From the cell containing the given text, extract its center point as (x, y) coordinate. 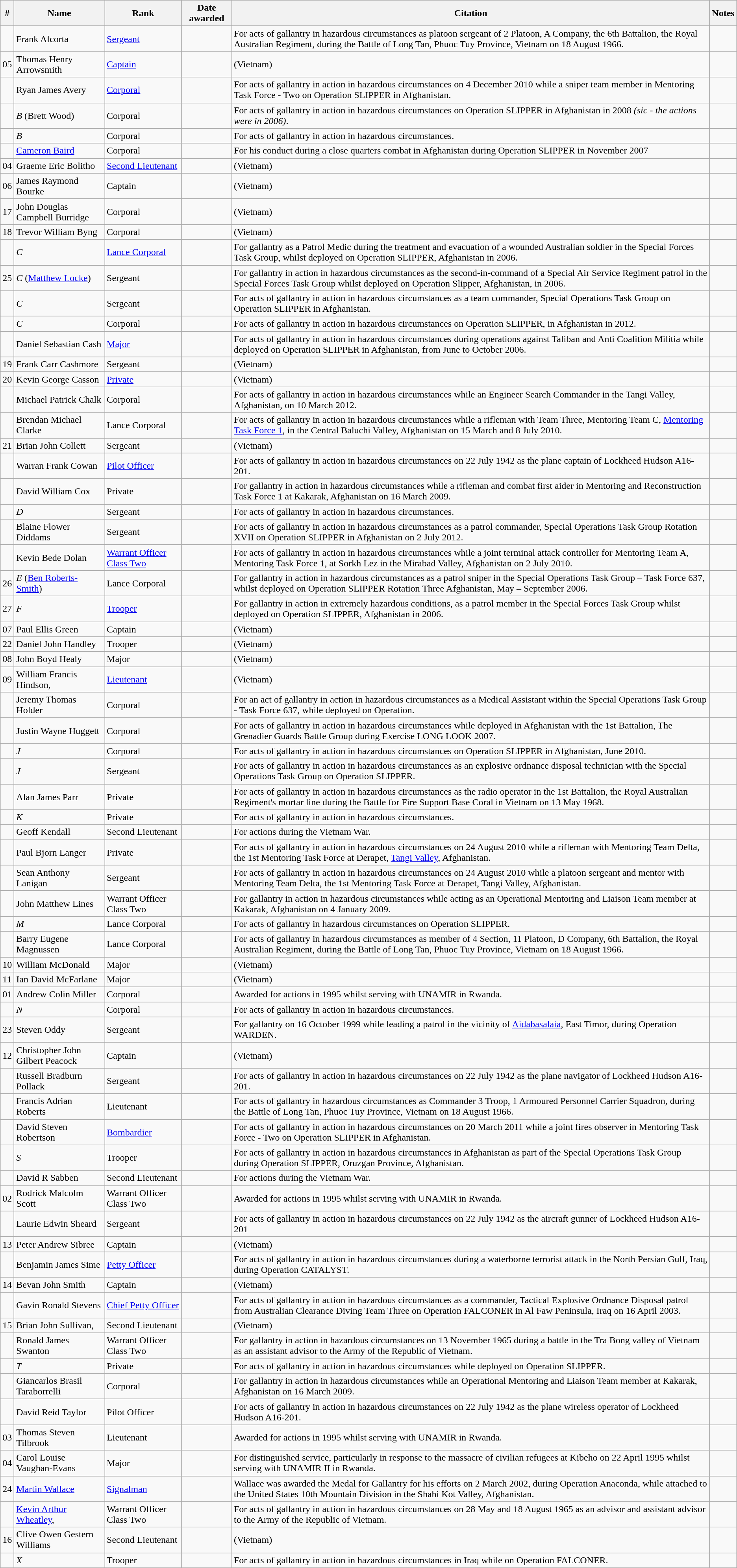
Christopher John Gilbert Peacock (59, 1056)
Geoff Kendall (59, 832)
12 (7, 1056)
17 (7, 212)
Giancarlos Brasil Taraborrelli (59, 1386)
For acts of gallantry in action in hazardous circumstances while deployed on Operation SLIPPER. (470, 1366)
S (59, 1158)
Date awarded (206, 13)
Citation (470, 13)
C (Matthew Locke) (59, 278)
09 (7, 679)
For acts of gallantry in action in hazardous circumstances on 22 July 1942 as the plane navigator of Lockheed Hudson A16-201. (470, 1081)
For gallantry on 16 October 1999 while leading a patrol in the vicinity of Aidabasalaia, East Timor, during Operation WARDEN. (470, 1030)
11 (7, 980)
Ian David McFarlane (59, 980)
Alan James Parr (59, 797)
T (59, 1366)
07 (7, 629)
For acts of gallantry in action in hazardous circumstances on 22 July 1942 as the aircraft gunner of Lockheed Hudson A16-201 (470, 1224)
For acts of gallantry in action in hazardous circumstances on 22 July 1942 as the plane captain of Lockheed Hudson A16-201. (470, 466)
B (59, 136)
James Raymond Bourke (59, 186)
Daniel John Handley (59, 644)
Paul Ellis Green (59, 629)
Rank (143, 13)
Brendan Michael Clarke (59, 425)
K (59, 817)
26 (7, 583)
Andrew Colin Miller (59, 995)
Daniel Sebastian Cash (59, 344)
John Boyd Healy (59, 659)
David William Cox (59, 491)
William Francis Hindson, (59, 679)
Petty Officer (143, 1264)
Thomas Steven Tilbrook (59, 1437)
David Reid Taylor (59, 1412)
21 (7, 446)
Name (59, 13)
Ryan James Avery (59, 90)
Brian John Sullivan, (59, 1326)
Cameron Baird (59, 151)
Kevin Bede Dolan (59, 557)
For acts of gallantry in action in hazardous circumstances while an Engineer Search Commander in the Tangi Valley, Afghanistan, on 10 March 2012. (470, 400)
Frank Alcorta (59, 39)
For acts of gallantry in action in hazardous circumstances on Operation SLIPPER in Afghanistan, June 2010. (470, 751)
Barry Eugene Magnussen (59, 944)
Thomas Henry Arrowsmith (59, 65)
For acts of gallantry in hazardous circumstances on Operation SLIPPER. (470, 924)
For acts of gallantry in action in hazardous circumstances in Iraq while on Operation FALCONER. (470, 1560)
03 (7, 1437)
Jeremy Thomas Holder (59, 705)
Signalman (143, 1488)
Trevor William Byng (59, 232)
M (59, 924)
Russell Bradburn Pollack (59, 1081)
25 (7, 278)
Martin Wallace (59, 1488)
# (7, 13)
10 (7, 965)
For his conduct during a close quarters combat in Afghanistan during Operation SLIPPER in November 2007 (470, 151)
Michael Patrick Chalk (59, 400)
Frank Carr Cashmore (59, 364)
For acts of gallantry in action in hazardous circumstances on Operation SLIPPER in Afghanistan in 2008 (sic - the actions were in 2006). (470, 116)
18 (7, 232)
For gallantry in action in hazardous circumstances while an Operational Mentoring and Liaison Team member at Kakarak, Afghanistan on 16 March 2009. (470, 1386)
Bevan John Smith (59, 1285)
F (59, 608)
Benjamin James Sime (59, 1264)
24 (7, 1488)
02 (7, 1198)
N (59, 1010)
B (Brett Wood) (59, 116)
22 (7, 644)
Kevin Arthur Wheatley, (59, 1514)
E (Ben Roberts-Smith) (59, 583)
Justin Wayne Huggett (59, 730)
Notes (723, 13)
08 (7, 659)
Ronald James Swanton (59, 1346)
D (59, 512)
David R Sabben (59, 1178)
13 (7, 1244)
Carol Louise Vaughan-Evans (59, 1463)
15 (7, 1326)
Francis Adrian Roberts (59, 1107)
Clive Owen Gestern Williams (59, 1540)
Paul Bjorn Langer (59, 852)
05 (7, 65)
Chief Petty Officer (143, 1305)
For acts of gallantry in action in hazardous circumstances on 22 July 1942 as the plane wireless operator of Lockheed Hudson A16-201. (470, 1412)
Gavin Ronald Stevens (59, 1305)
Blaine Flower Diddams (59, 532)
Laurie Edwin Sheard (59, 1224)
27 (7, 608)
06 (7, 186)
14 (7, 1285)
19 (7, 364)
David Steven Robertson (59, 1132)
John Douglas Campbell Burridge (59, 212)
For acts of gallantry in action in hazardous circumstances as a team commander, Special Operations Task Group on Operation SLIPPER in Afghanistan. (470, 304)
Bombardier (143, 1132)
01 (7, 995)
23 (7, 1030)
Peter Andrew Sibree (59, 1244)
Kevin George Casson (59, 379)
Steven Oddy (59, 1030)
X (59, 1560)
20 (7, 379)
For acts of gallantry in action in hazardous circumstances on Operation SLIPPER, in Afghanistan in 2012. (470, 324)
Sean Anthony Lanigan (59, 878)
John Matthew Lines (59, 904)
16 (7, 1540)
Warran Frank Cowan (59, 466)
Graeme Eric Bolitho (59, 166)
Brian John Collett (59, 446)
William McDonald (59, 965)
Rodrick Malcolm Scott (59, 1198)
